Identify which cell holds the provided text, then report its (x, y) central coordinate. 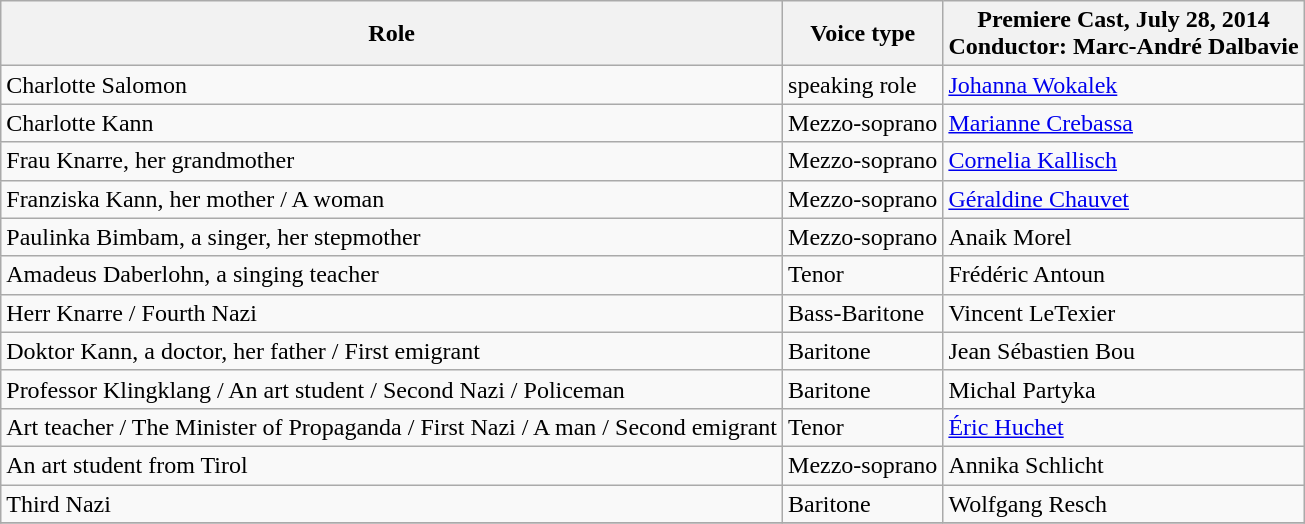
Frédéric Antoun (1124, 275)
Marianne Crebassa (1124, 123)
Charlotte Kann (392, 123)
Éric Huchet (1124, 427)
Doktor Kann, a doctor, her father / First emigrant (392, 351)
Bass-Baritone (863, 313)
Third Nazi (392, 503)
Michal Partyka (1124, 389)
Charlotte Salomon (392, 85)
Franziska Kann, her mother / A woman (392, 199)
Professor Klingklang / An art student / Second Nazi / Policeman (392, 389)
Art teacher / The Minister of Propaganda / First Nazi / A man / Second emigrant (392, 427)
Paulinka Bimbam, a singer, her stepmother (392, 237)
Herr Knarre / Fourth Nazi (392, 313)
Vincent LeTexier (1124, 313)
Amadeus Daberlohn, a singing teacher (392, 275)
Jean Sébastien Bou (1124, 351)
speaking role (863, 85)
Wolfgang Resch (1124, 503)
An art student from Tirol (392, 465)
Voice type (863, 34)
Frau Knarre, her grandmother (392, 161)
Johanna Wokalek (1124, 85)
Géraldine Chauvet (1124, 199)
Role (392, 34)
Cornelia Kallisch (1124, 161)
Anaik Morel (1124, 237)
Annika Schlicht (1124, 465)
Premiere Cast, July 28, 2014Conductor: Marc-André Dalbavie (1124, 34)
